Determine the (x, y) coordinate at the center of the cell enclosing the given text.  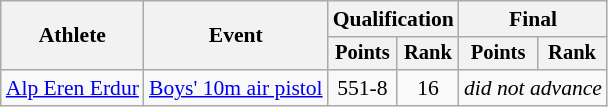
Final (533, 19)
Qualification (394, 19)
16 (428, 88)
Boys' 10m air pistol (236, 88)
Alp Eren Erdur (72, 88)
Event (236, 36)
551-8 (362, 88)
Athlete (72, 36)
did not advance (533, 88)
